Find where the given text appears and provide that cell's center as (X, Y) coordinate. 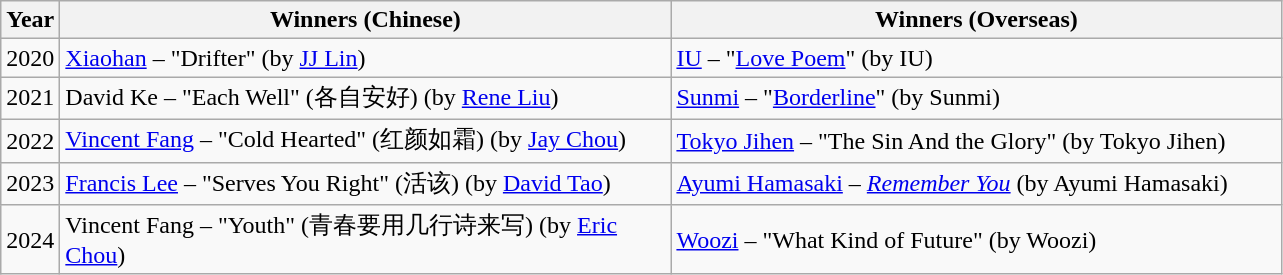
2023 (30, 184)
2021 (30, 98)
Sunmi – "Borderline" (by Sunmi) (976, 98)
Francis Lee – "Serves You Right" (活该) (by David Tao) (366, 184)
Vincent Fang – "Cold Hearted" (红颜如霜) (by Jay Chou) (366, 140)
Year (30, 20)
2022 (30, 140)
Vincent Fang – "Youth" (青春要用几行诗来写) (by Eric Chou) (366, 240)
David Ke – "Each Well" (各自安好) (by Rene Liu) (366, 98)
2024 (30, 240)
2020 (30, 58)
Xiaohan – "Drifter" (by JJ Lin) (366, 58)
Ayumi Hamasaki – Remember You (by Ayumi Hamasaki) (976, 184)
Winners (Overseas) (976, 20)
IU – "Love Poem" (by IU) (976, 58)
Tokyo Jihen – "The Sin And the Glory" (by Tokyo Jihen) (976, 140)
Winners (Chinese) (366, 20)
Woozi – "What Kind of Future" (by Woozi) (976, 240)
